Find where the given text appears and provide that cell's center as (x, y) coordinate. 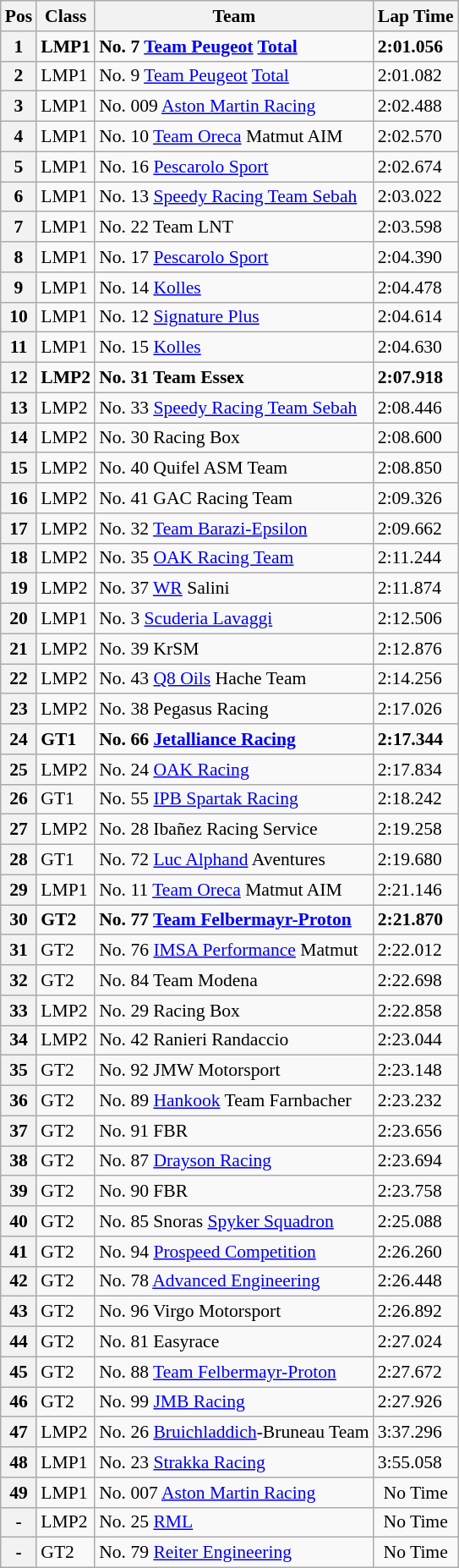
2:04.614 (416, 317)
2:02.570 (416, 137)
47 (19, 1433)
Lap Time (416, 16)
No. 11 Team Oreca Matmut AIM (234, 890)
48 (19, 1462)
3:37.296 (416, 1433)
No. 87 Drayson Racing (234, 1161)
28 (19, 860)
20 (19, 619)
No. 77 Team Felbermayr-Proton (234, 920)
6 (19, 197)
25 (19, 770)
No. 23 Strakka Racing (234, 1462)
No. 41 GAC Racing Team (234, 498)
No. 33 Speedy Racing Team Sebah (234, 408)
2:23.148 (416, 1071)
2:08.850 (416, 469)
2:21.146 (416, 890)
2:07.918 (416, 378)
No. 55 IPB Spartak Racing (234, 799)
2:22.698 (416, 980)
No. 16 Pescarolo Sport (234, 167)
2:09.662 (416, 529)
22 (19, 679)
No. 99 JMB Racing (234, 1402)
2:27.672 (416, 1372)
2:01.056 (416, 47)
No. 007 Aston Martin Racing (234, 1493)
No. 3 Scuderia Lavaggi (234, 619)
2:02.674 (416, 167)
1 (19, 47)
2:12.506 (416, 619)
No. 30 Racing Box (234, 438)
2:27.926 (416, 1402)
No. 88 Team Felbermayr-Proton (234, 1372)
No. 43 Q8 Oils Hache Team (234, 679)
15 (19, 469)
39 (19, 1192)
No. 14 Kolles (234, 288)
2:23.044 (416, 1040)
2:17.344 (416, 739)
2:22.012 (416, 951)
8 (19, 257)
44 (19, 1342)
No. 81 Easyrace (234, 1342)
2:18.242 (416, 799)
No. 32 Team Barazi-Epsilon (234, 529)
No. 39 KrSM (234, 649)
38 (19, 1161)
2:11.244 (416, 558)
Class (66, 16)
49 (19, 1493)
2:27.024 (416, 1342)
33 (19, 1011)
2:08.600 (416, 438)
10 (19, 317)
No. 29 Racing Box (234, 1011)
14 (19, 438)
27 (19, 830)
16 (19, 498)
No. 76 IMSA Performance Matmut (234, 951)
17 (19, 529)
No. 9 Team Peugeot Total (234, 76)
30 (19, 920)
No. 22 Team LNT (234, 228)
21 (19, 649)
24 (19, 739)
29 (19, 890)
Team (234, 16)
No. 94 Prospeed Competition (234, 1252)
19 (19, 589)
2:21.870 (416, 920)
11 (19, 348)
No. 96 Virgo Motorsport (234, 1312)
No. 78 Advanced Engineering (234, 1281)
7 (19, 228)
No. 72 Luc Alphand Aventures (234, 860)
No. 40 Quifel ASM Team (234, 469)
No. 15 Kolles (234, 348)
No. 7 Team Peugeot Total (234, 47)
45 (19, 1372)
4 (19, 137)
35 (19, 1071)
46 (19, 1402)
2:26.260 (416, 1252)
2:19.258 (416, 830)
2:19.680 (416, 860)
32 (19, 980)
Pos (19, 16)
No. 79 Reiter Engineering (234, 1553)
No. 91 FBR (234, 1131)
No. 84 Team Modena (234, 980)
No. 42 Ranieri Randaccio (234, 1040)
2:23.656 (416, 1131)
2:01.082 (416, 76)
No. 35 OAK Racing Team (234, 558)
No. 85 Snoras Spyker Squadron (234, 1221)
2:08.446 (416, 408)
2:23.232 (416, 1101)
5 (19, 167)
No. 24 OAK Racing (234, 770)
2:04.630 (416, 348)
No. 009 Aston Martin Racing (234, 107)
No. 28 Ibañez Racing Service (234, 830)
2:17.834 (416, 770)
37 (19, 1131)
2:11.874 (416, 589)
No. 92 JMW Motorsport (234, 1071)
3:55.058 (416, 1462)
No. 17 Pescarolo Sport (234, 257)
3 (19, 107)
26 (19, 799)
2:14.256 (416, 679)
2:25.088 (416, 1221)
2:26.448 (416, 1281)
No. 13 Speedy Racing Team Sebah (234, 197)
40 (19, 1221)
2:04.478 (416, 288)
2:12.876 (416, 649)
31 (19, 951)
No. 66 Jetalliance Racing (234, 739)
2:26.892 (416, 1312)
2:23.758 (416, 1192)
43 (19, 1312)
2 (19, 76)
No. 38 Pegasus Racing (234, 710)
12 (19, 378)
34 (19, 1040)
No. 25 RML (234, 1522)
No. 10 Team Oreca Matmut AIM (234, 137)
2:04.390 (416, 257)
18 (19, 558)
No. 89 Hankook Team Farnbacher (234, 1101)
No. 37 WR Salini (234, 589)
2:23.694 (416, 1161)
No. 26 Bruichladdich-Bruneau Team (234, 1433)
No. 12 Signature Plus (234, 317)
23 (19, 710)
2:17.026 (416, 710)
No. 90 FBR (234, 1192)
41 (19, 1252)
2:09.326 (416, 498)
2:03.022 (416, 197)
13 (19, 408)
2:02.488 (416, 107)
2:22.858 (416, 1011)
9 (19, 288)
42 (19, 1281)
No. 31 Team Essex (234, 378)
2:03.598 (416, 228)
36 (19, 1101)
